From the cell containing the given text, extract its center point as [X, Y] coordinate. 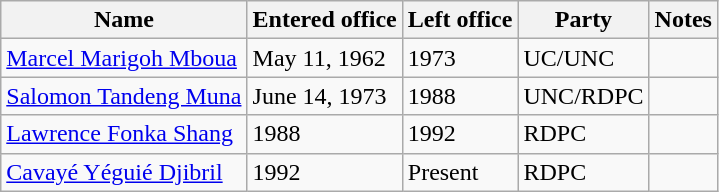
Party [584, 20]
Lawrence Fonka Shang [124, 134]
UC/UNC [584, 58]
Cavayé Yéguié Djibril [124, 172]
Salomon Tandeng Muna [124, 96]
June 14, 1973 [324, 96]
Left office [460, 20]
Marcel Marigoh Mboua [124, 58]
Entered office [324, 20]
UNC/RDPC [584, 96]
Present [460, 172]
Name [124, 20]
Notes [683, 20]
May 11, 1962 [324, 58]
1973 [460, 58]
